Return [X, Y] of the center of cell containing provided text 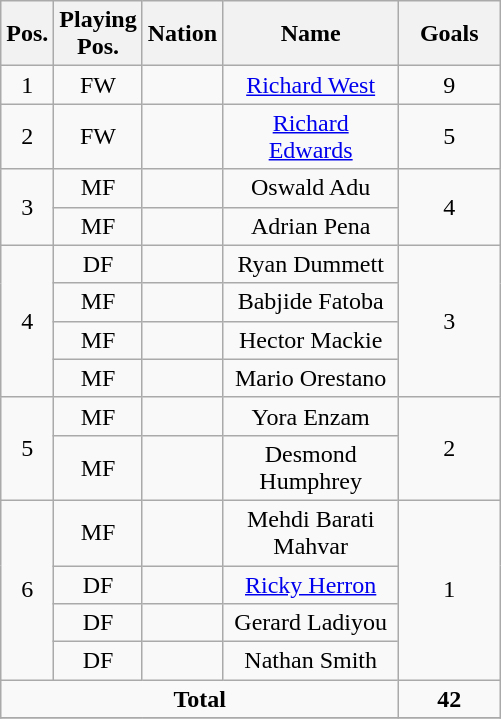
Ricky Herron [311, 585]
Yora Enzam [311, 416]
Richard West [311, 85]
Goals [450, 34]
Mario Orestano [311, 378]
Pos. [28, 34]
Adrian Pena [311, 226]
Ryan Dummett [311, 264]
Mehdi Barati Mahvar [311, 532]
Gerard Ladiyou [311, 623]
6 [28, 590]
Nation [182, 34]
Oswald Adu [311, 188]
42 [450, 699]
Babjide Fatoba [311, 302]
Name [311, 34]
Total [200, 699]
Nathan Smith [311, 661]
Hector Mackie [311, 340]
Playing Pos. [98, 34]
9 [450, 85]
Desmond Humphrey [311, 468]
Richard Edwards [311, 136]
